Return [x, y] of the center of cell containing provided text 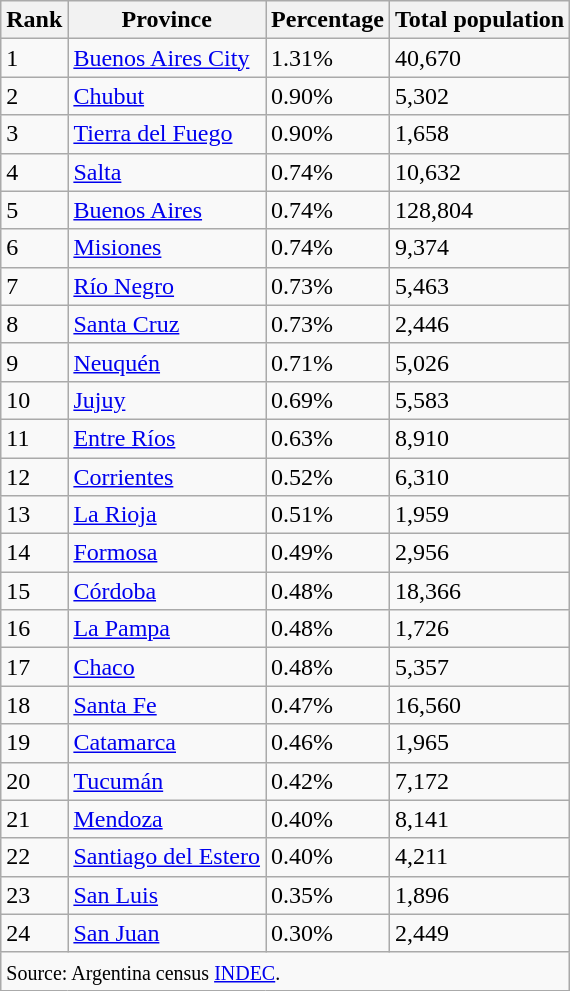
Percentage [328, 20]
4,211 [479, 857]
San Luis [167, 895]
2,446 [479, 324]
0.49% [328, 553]
18,366 [479, 591]
8,910 [479, 438]
11 [34, 438]
6,310 [479, 477]
1,658 [479, 134]
Source: Argentina census INDEC. [286, 971]
0.69% [328, 400]
22 [34, 857]
16 [34, 629]
0.71% [328, 362]
20 [34, 781]
Mendoza [167, 819]
8,141 [479, 819]
17 [34, 667]
5,463 [479, 286]
14 [34, 553]
Córdoba [167, 591]
18 [34, 705]
21 [34, 819]
Formosa [167, 553]
15 [34, 591]
Santiago del Estero [167, 857]
10 [34, 400]
5,583 [479, 400]
1,965 [479, 743]
La Rioja [167, 515]
1 [34, 58]
10,632 [479, 172]
0.35% [328, 895]
3 [34, 134]
0.63% [328, 438]
19 [34, 743]
40,670 [479, 58]
0.46% [328, 743]
23 [34, 895]
Misiones [167, 248]
Total population [479, 20]
Buenos Aires [167, 210]
5,026 [479, 362]
2,956 [479, 553]
Rank [34, 20]
Jujuy [167, 400]
1.31% [328, 58]
0.47% [328, 705]
1,896 [479, 895]
1,726 [479, 629]
Río Negro [167, 286]
6 [34, 248]
Province [167, 20]
5,302 [479, 96]
Salta [167, 172]
Tierra del Fuego [167, 134]
0.52% [328, 477]
2 [34, 96]
5 [34, 210]
16,560 [479, 705]
Buenos Aires City [167, 58]
Tucumán [167, 781]
Corrientes [167, 477]
9,374 [479, 248]
Neuquén [167, 362]
13 [34, 515]
12 [34, 477]
7 [34, 286]
0.42% [328, 781]
Santa Cruz [167, 324]
0.30% [328, 933]
San Juan [167, 933]
Chubut [167, 96]
1,959 [479, 515]
2,449 [479, 933]
128,804 [479, 210]
0.51% [328, 515]
5,357 [479, 667]
Catamarca [167, 743]
La Pampa [167, 629]
Santa Fe [167, 705]
7,172 [479, 781]
4 [34, 172]
Chaco [167, 667]
9 [34, 362]
24 [34, 933]
8 [34, 324]
Entre Ríos [167, 438]
